Pinpoint the cell where the given text exists, returning its [X, Y] midpoint coordinate. 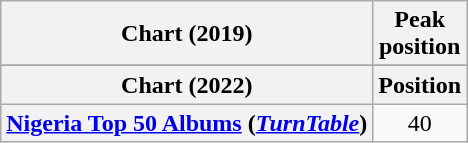
Nigeria Top 50 Albums (TurnTable) [187, 123]
Chart (2022) [187, 85]
Position [420, 85]
40 [420, 123]
Chart (2019) [187, 34]
Peakposition [420, 34]
